Return the [x, y] coordinate for the center point of the cell that contains the specified text.  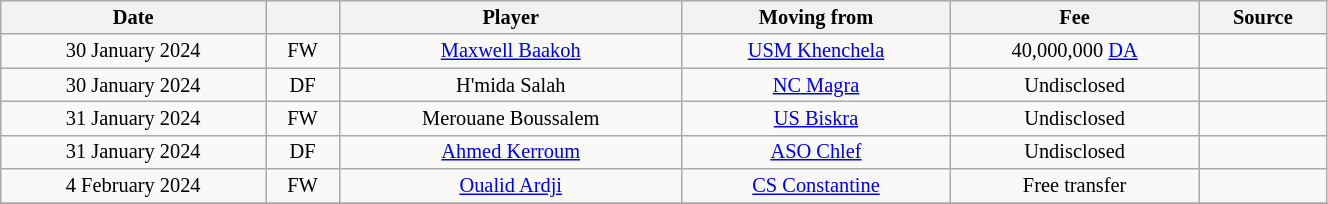
Maxwell Baakoh [510, 51]
Free transfer [1074, 186]
Ahmed Kerroum [510, 152]
Oualid Ardji [510, 186]
USM Khenchela [816, 51]
Fee [1074, 17]
Date [134, 17]
CS Constantine [816, 186]
40,000,000 DA [1074, 51]
Moving from [816, 17]
4 February 2024 [134, 186]
H'mida Salah [510, 85]
Player [510, 17]
Source [1262, 17]
NC Magra [816, 85]
Merouane Boussalem [510, 118]
ASO Chlef [816, 152]
US Biskra [816, 118]
